Capture the cell that displays the provided text and extract its (x, y) central coordinate. 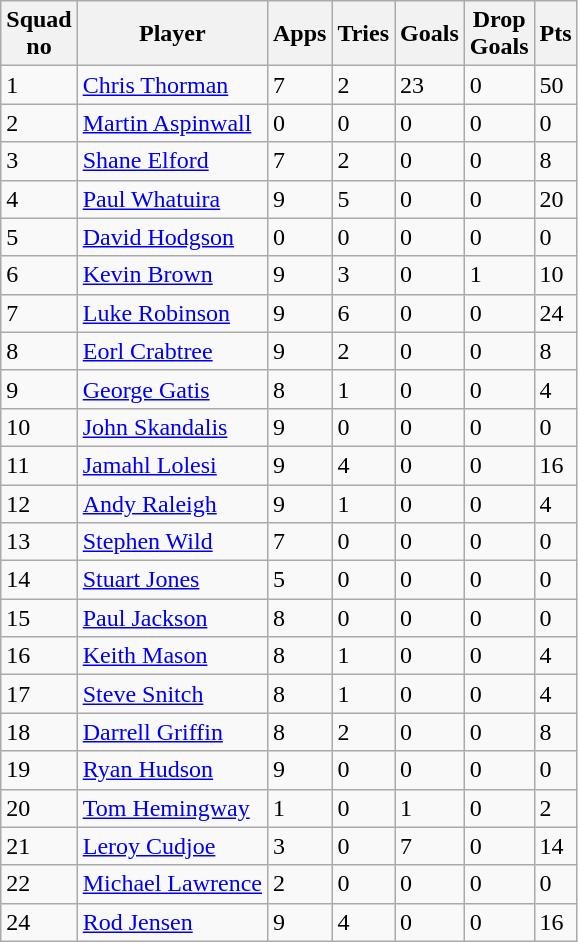
Ryan Hudson (172, 770)
18 (39, 732)
Luke Robinson (172, 313)
John Skandalis (172, 427)
15 (39, 618)
Keith Mason (172, 656)
Chris Thorman (172, 85)
Leroy Cudjoe (172, 846)
Andy Raleigh (172, 503)
Darrell Griffin (172, 732)
Squad no (39, 34)
David Hodgson (172, 237)
23 (430, 85)
Tries (364, 34)
11 (39, 465)
Michael Lawrence (172, 884)
21 (39, 846)
George Gatis (172, 389)
Tom Hemingway (172, 808)
Jamahl Lolesi (172, 465)
Player (172, 34)
Apps (299, 34)
Goals (430, 34)
50 (556, 85)
Paul Jackson (172, 618)
Shane Elford (172, 161)
Stephen Wild (172, 542)
17 (39, 694)
12 (39, 503)
Paul Whatuira (172, 199)
22 (39, 884)
13 (39, 542)
Eorl Crabtree (172, 351)
Kevin Brown (172, 275)
Steve Snitch (172, 694)
19 (39, 770)
Pts (556, 34)
Rod Jensen (172, 922)
Drop Goals (499, 34)
Stuart Jones (172, 580)
Martin Aspinwall (172, 123)
